Pinpoint the cell where the given text exists, returning its (X, Y) midpoint coordinate. 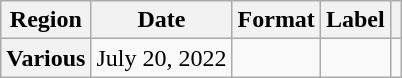
Various (46, 58)
Label (355, 20)
Region (46, 20)
Date (162, 20)
Format (276, 20)
July 20, 2022 (162, 58)
